For the text-containing cell, return its midpoint in [X, Y] coordinate format. 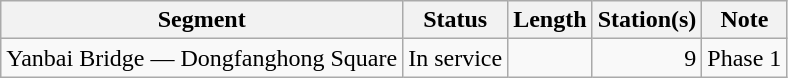
In service [456, 58]
9 [647, 58]
Segment [202, 20]
Station(s) [647, 20]
Yanbai Bridge — Dongfanghong Square [202, 58]
Note [744, 20]
Length [550, 20]
Status [456, 20]
Phase 1 [744, 58]
